Detect which cell encompasses the target text, then output its (X, Y) center coordinate. 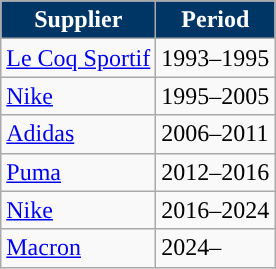
2012–2016 (216, 172)
Period (216, 20)
Puma (78, 172)
2016–2024 (216, 210)
Adidas (78, 134)
1993–1995 (216, 58)
2024– (216, 248)
Macron (78, 248)
Le Coq Sportif (78, 58)
1995–2005 (216, 96)
Supplier (78, 20)
2006–2011 (216, 134)
